Detect which cell encompasses the target text, then output its (X, Y) center coordinate. 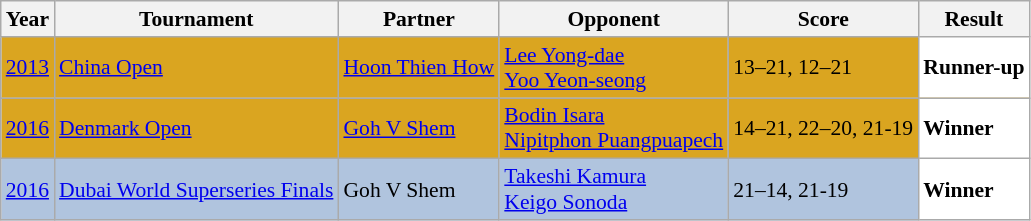
China Open (196, 68)
Result (974, 19)
Denmark Open (196, 128)
Year (28, 19)
14–21, 22–20, 21-19 (823, 128)
Tournament (196, 19)
Takeshi Kamura Keigo Sonoda (614, 190)
Lee Yong-dae Yoo Yeon-seong (614, 68)
2013 (28, 68)
Bodin Isara Nipitphon Puangpuapech (614, 128)
Runner-up (974, 68)
Dubai World Superseries Finals (196, 190)
Partner (418, 19)
13–21, 12–21 (823, 68)
Opponent (614, 19)
Score (823, 19)
Hoon Thien How (418, 68)
21–14, 21-19 (823, 190)
